Determine the [x, y] coordinate at the center of the cell enclosing the given text.  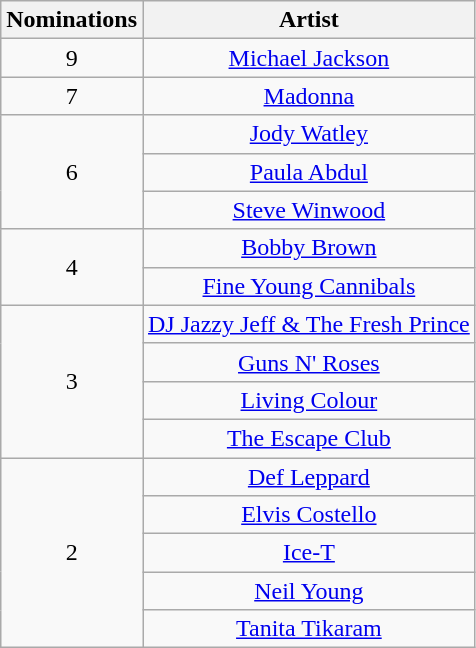
Neil Young [308, 591]
Ice-T [308, 553]
4 [72, 267]
Guns N' Roses [308, 362]
2 [72, 553]
Fine Young Cannibals [308, 286]
Madonna [308, 96]
3 [72, 381]
Living Colour [308, 400]
Elvis Costello [308, 515]
Steve Winwood [308, 210]
7 [72, 96]
6 [72, 172]
DJ Jazzy Jeff & The Fresh Prince [308, 324]
Paula Abdul [308, 172]
Bobby Brown [308, 248]
Def Leppard [308, 477]
Artist [308, 20]
Tanita Tikaram [308, 629]
Jody Watley [308, 134]
Nominations [72, 20]
9 [72, 58]
Michael Jackson [308, 58]
The Escape Club [308, 438]
